For the text-containing cell, return its midpoint in (X, Y) coordinate format. 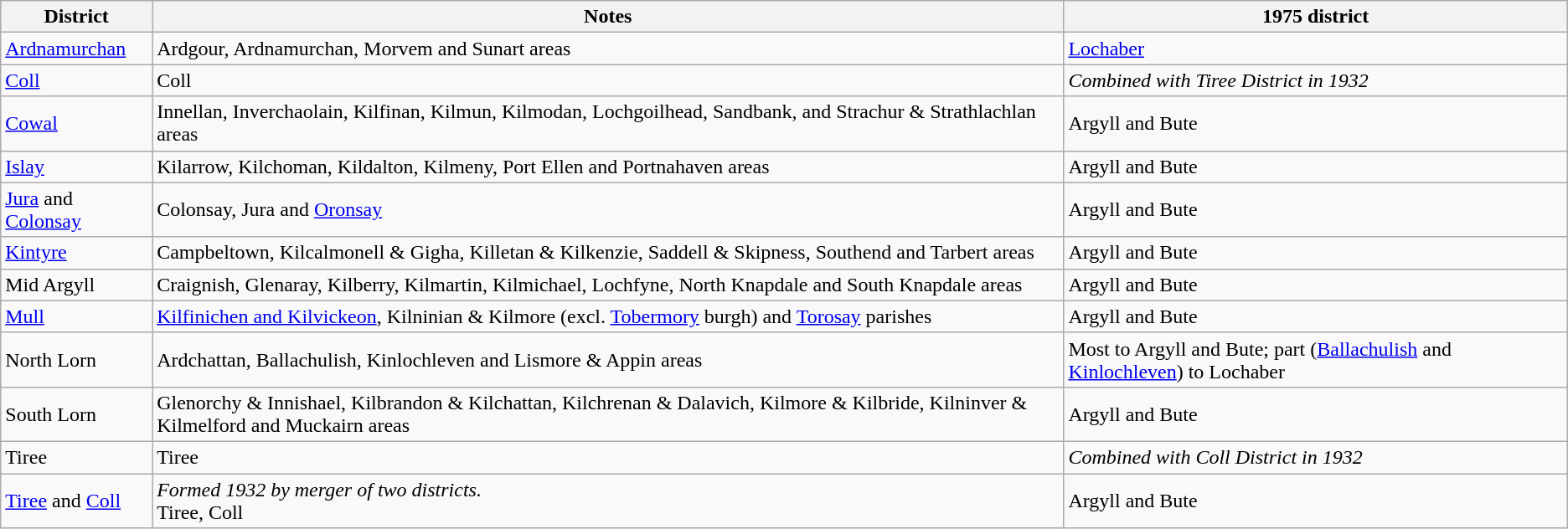
Kilfinichen and Kilvickeon, Kilninian & Kilmore (excl. Tobermory burgh) and Torosay parishes (608, 316)
District (77, 17)
Combined with Tiree District in 1932 (1315, 80)
Islay (77, 167)
1975 district (1315, 17)
Most to Argyll and Bute; part (Ballachulish and Kinlochleven) to Lochaber (1315, 360)
Ardnamurchan (77, 49)
Colonsay, Jura and Oronsay (608, 209)
Ardchattan, Ballachulish, Kinlochleven and Lismore & Appin areas (608, 360)
Cowal (77, 124)
Campbeltown, Kilcalmonell & Gigha, Killetan & Kilkenzie, Saddell & Skipness, Southend and Tarbert areas (608, 253)
Formed 1932 by merger of two districts.Tiree, Coll (608, 501)
Jura and Colonsay (77, 209)
South Lorn (77, 413)
Glenorchy & Innishael, Kilbrandon & Kilchattan, Kilchrenan & Dalavich, Kilmore & Kilbride, Kilninver & Kilmelford and Muckairn areas (608, 413)
Kintyre (77, 253)
Innellan, Inverchaolain, Kilfinan, Kilmun, Kilmodan, Lochgoilhead, Sandbank, and Strachur & Strathlachlan areas (608, 124)
Lochaber (1315, 49)
Craignish, Glenaray, Kilberry, Kilmartin, Kilmichael, Lochfyne, North Knapdale and South Knapdale areas (608, 285)
Combined with Coll District in 1932 (1315, 457)
Tiree and Coll (77, 501)
Ardgour, Ardnamurchan, Morvem and Sunart areas (608, 49)
Notes (608, 17)
Mid Argyll (77, 285)
Mull (77, 316)
Kilarrow, Kilchoman, Kildalton, Kilmeny, Port Ellen and Portnahaven areas (608, 167)
North Lorn (77, 360)
